Extract the (X, Y) coordinate from the center of the cell holding the provided text.  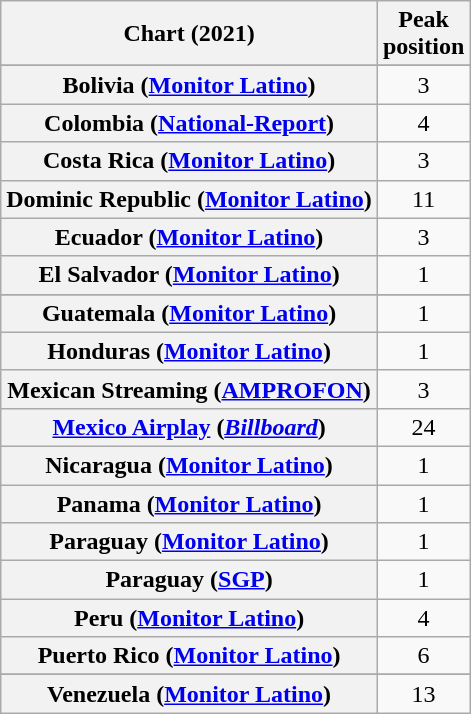
Peakposition (423, 34)
Bolivia (Monitor Latino) (190, 85)
Paraguay (Monitor Latino) (190, 542)
Dominic Republic (Monitor Latino) (190, 199)
Panama (Monitor Latino) (190, 503)
Mexican Streaming (AMPROFON) (190, 389)
Guatemala (Monitor Latino) (190, 313)
Puerto Rico (Monitor Latino) (190, 656)
Ecuador (Monitor Latino) (190, 237)
24 (423, 427)
11 (423, 199)
Mexico Airplay (Billboard) (190, 427)
Honduras (Monitor Latino) (190, 351)
Venezuela (Monitor Latino) (190, 694)
El Salvador (Monitor Latino) (190, 275)
Colombia (National-Report) (190, 123)
Paraguay (SGP) (190, 580)
6 (423, 656)
Peru (Monitor Latino) (190, 618)
Chart (2021) (190, 34)
13 (423, 694)
Nicaragua (Monitor Latino) (190, 465)
Costa Rica (Monitor Latino) (190, 161)
